Return [X, Y] of the center of cell containing provided text 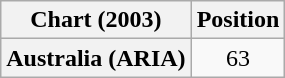
Chart (2003) [96, 20]
Australia (ARIA) [96, 58]
Position [238, 20]
63 [238, 58]
